Return [x, y] of the center of cell containing provided text 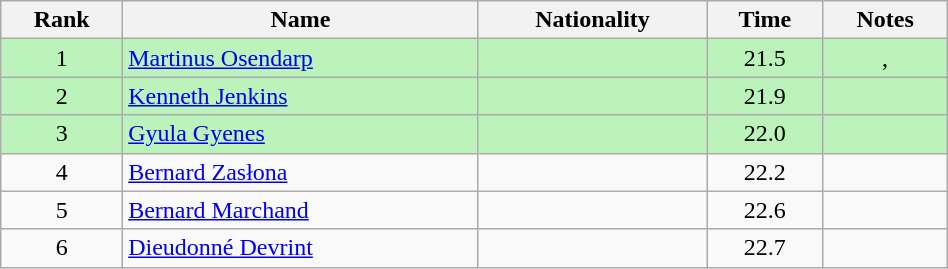
Rank [62, 20]
22.0 [765, 134]
, [885, 58]
22.2 [765, 172]
Nationality [592, 20]
Name [301, 20]
Gyula Gyenes [301, 134]
21.5 [765, 58]
2 [62, 96]
4 [62, 172]
Notes [885, 20]
3 [62, 134]
Time [765, 20]
Martinus Osendarp [301, 58]
21.9 [765, 96]
6 [62, 248]
Dieudonné Devrint [301, 248]
Bernard Marchand [301, 210]
22.6 [765, 210]
Bernard Zasłona [301, 172]
22.7 [765, 248]
1 [62, 58]
5 [62, 210]
Kenneth Jenkins [301, 96]
